Determine the (x, y) coordinate at the center of the cell enclosing the given text.  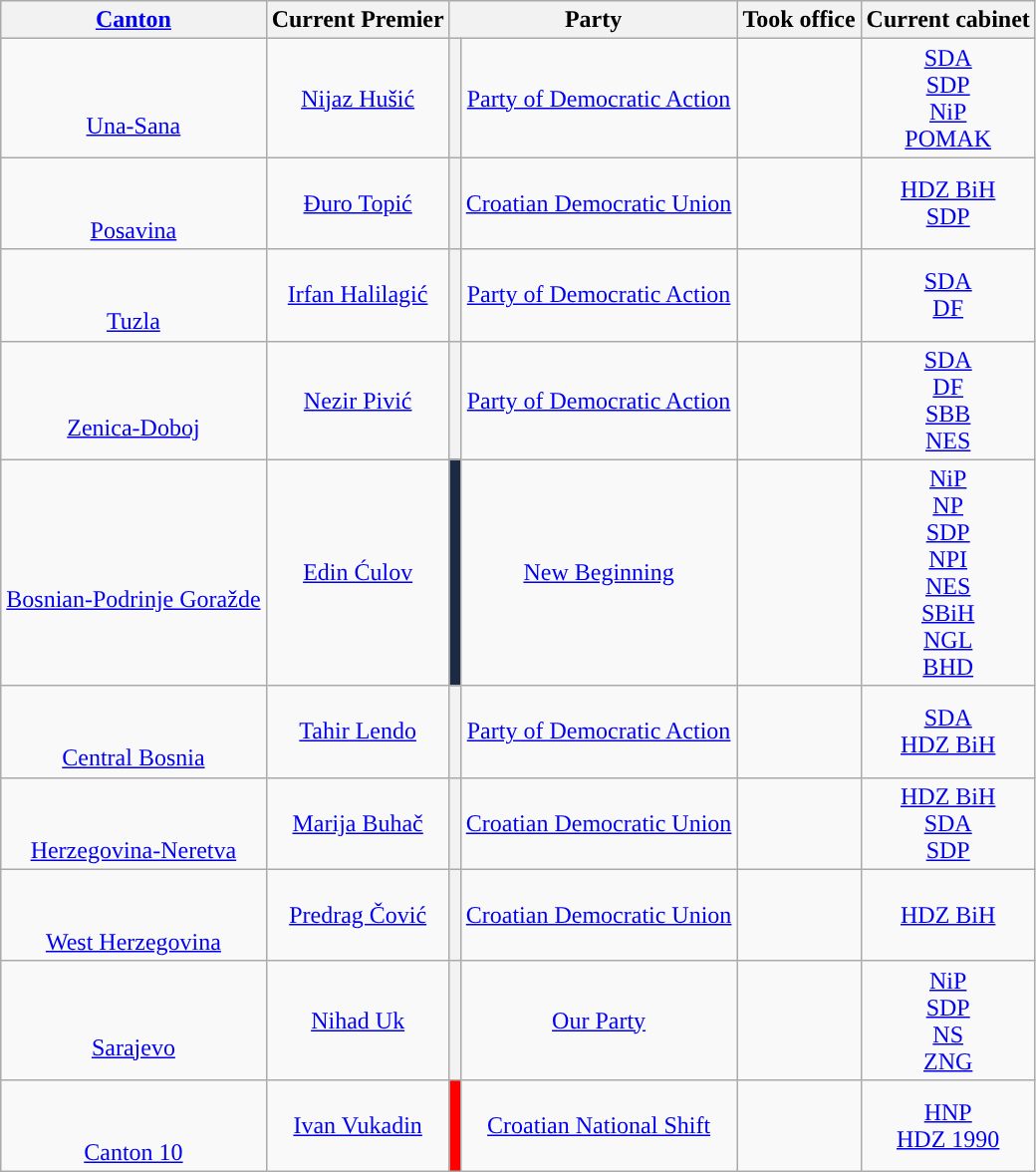
HNP HDZ 1990 (948, 1125)
West Herzegovina (133, 915)
SDA DF SBB NES (948, 401)
HDZ BiH SDA SDP (948, 823)
Nijaz Hušić (358, 98)
Posavina (133, 203)
Tahir Lendo (358, 732)
Ivan Vukadin (358, 1125)
Predrag Čović (358, 915)
Una-Sana (133, 98)
Bosnian-Podrinje Goražde (133, 572)
New Beginning (599, 572)
NiP NP SDP NPI NES SBiH NGL BHD (948, 572)
Took office (799, 20)
SDA HDZ BiH (948, 732)
SDA DF (948, 295)
Edin Ćulov (358, 572)
Irfan Halilagić (358, 295)
SDA SDP NiP POMAK (948, 98)
Zenica-Doboj (133, 401)
Herzegovina-Neretva (133, 823)
Sarajevo (133, 1021)
Party (594, 20)
Đuro Topić (358, 203)
Central Bosnia (133, 732)
Canton 10 (133, 1125)
Marija Buhač (358, 823)
Canton (133, 20)
Nezir Pivić (358, 401)
HDZ BiH (948, 915)
Current cabinet (948, 20)
NiP SDP NS ZNG (948, 1021)
Our Party (599, 1021)
Croatian National Shift (599, 1125)
Nihad Uk (358, 1021)
Tuzla (133, 295)
HDZ BiH SDP (948, 203)
Current Premier (358, 20)
